For the text-containing cell, return its midpoint in (x, y) coordinate format. 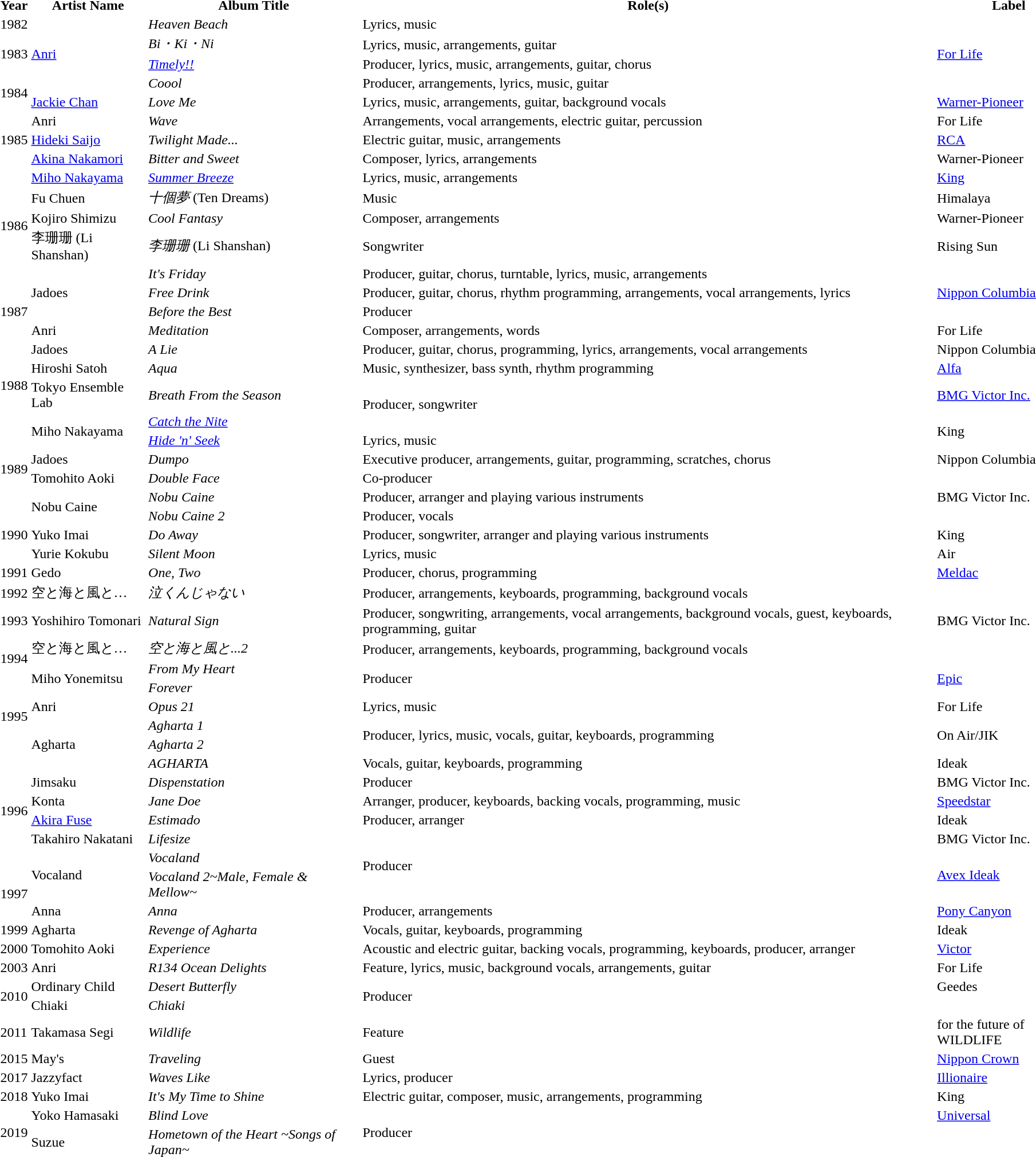
Hideki Saijo (88, 140)
Summer Breeze (254, 178)
Music (648, 198)
It's Friday (254, 274)
Forever (254, 688)
Feature, lyrics, music, background vocals, arrangements, guitar (648, 968)
Feature (648, 1032)
Konta (88, 801)
AGHARTA (254, 763)
Producer, arrangements (648, 911)
Bitter and Sweet (254, 159)
Producer, guitar, chorus, rhythm programming, arrangements, vocal arrangements, lyrics (648, 293)
Acoustic and electric guitar, backing vocals, programming, keyboards, producer, arranger (648, 949)
Coool (254, 83)
泣くんじゃない (254, 593)
Producer, lyrics, music, vocals, guitar, keyboards, programming (648, 735)
Timely!! (254, 65)
Opus 21 (254, 707)
Gedo (88, 573)
Guest (648, 1059)
Producer, guitar, chorus, programming, lyrics, arrangements, vocal arrangements (648, 350)
From My Heart (254, 669)
Heaven Beach (254, 24)
Producer, chorus, programming (648, 573)
Akina Nakamori (88, 159)
Hiroshi Satoh (88, 368)
Lyrics, music, arrangements, guitar (648, 44)
Miho Yonemitsu (88, 679)
Yoshihiro Tomonari (88, 621)
Jazzyfact (88, 1078)
Double Face (254, 478)
Arranger, producer, keyboards, backing vocals, programming, music (648, 801)
Producer, songwriter, arranger and playing various instruments (648, 535)
Love Me (254, 102)
May's (88, 1059)
Waves Like (254, 1078)
Jackie Chan (88, 102)
Revenge of Agharta (254, 930)
Twilight Made... (254, 140)
Composer, lyrics, arrangements (648, 159)
Jimsaku (88, 783)
Executive producer, arrangements, guitar, programming, scratches, chorus (648, 460)
Dispenstation (254, 783)
R134 Ocean Delights (254, 968)
One, Two (254, 573)
Agharta 2 (254, 745)
Meditation (254, 330)
Free Drink (254, 293)
十個夢 (Ten Dreams) (254, 198)
Producer, songwriting, arrangements, vocal arrangements, background vocals, guest, keyboards, programming, guitar (648, 621)
A Lie (254, 350)
Natural Sign (254, 621)
Yurie Kokubu (88, 554)
Jane Doe (254, 801)
空と海と風と...2 (254, 649)
Electric guitar, music, arrangements (648, 140)
Silent Moon (254, 554)
Dumpo (254, 460)
Producer, songwriter (648, 405)
Do Away (254, 535)
Nobu Caine 2 (254, 516)
Tokyo Ensemble Lab (88, 395)
Catch the Nite (254, 422)
Wildlife (254, 1032)
Lifesize (254, 839)
Yoko Hamasaki (88, 1116)
Traveling (254, 1059)
Blind Love (254, 1116)
Ordinary Child (88, 986)
Bi・Ki・Ni (254, 44)
Producer, lyrics, music, arrangements, guitar, chorus (648, 65)
Experience (254, 949)
Vocaland 2~Male, Female & Mellow~ (254, 884)
Composer, arrangements, words (648, 330)
Takahiro Nakatani (88, 839)
Akira Fuse (88, 820)
Music, synthesizer, bass synth, rhythm programming (648, 368)
Hide 'n' Seek (254, 440)
Producer, arranger and playing various instruments (648, 497)
Arrangements, vocal arrangements, electric guitar, percussion (648, 121)
Takamasa Segi (88, 1032)
Wave (254, 121)
Fu Chuen (88, 198)
Lyrics, music, arrangements (648, 178)
Co-producer (648, 478)
Producer, arranger (648, 820)
Aqua (254, 368)
Desert Butterfly (254, 986)
Composer, arrangements (648, 218)
Agharta 1 (254, 725)
Lyrics, music, arrangements, guitar, background vocals (648, 102)
Lyrics, producer (648, 1078)
Songwriter (648, 246)
It's My Time to Shine (254, 1096)
Breath From the Season (254, 395)
Electric guitar, composer, music, arrangements, programming (648, 1096)
Kojiro Shimizu (88, 218)
Cool Fantasy (254, 218)
Producer, arrangements, lyrics, music, guitar (648, 83)
Before the Best (254, 312)
Estimado (254, 820)
Producer, guitar, chorus, turntable, lyrics, music, arrangements (648, 274)
Producer, vocals (648, 516)
